For the text-containing cell, return its midpoint in (x, y) coordinate format. 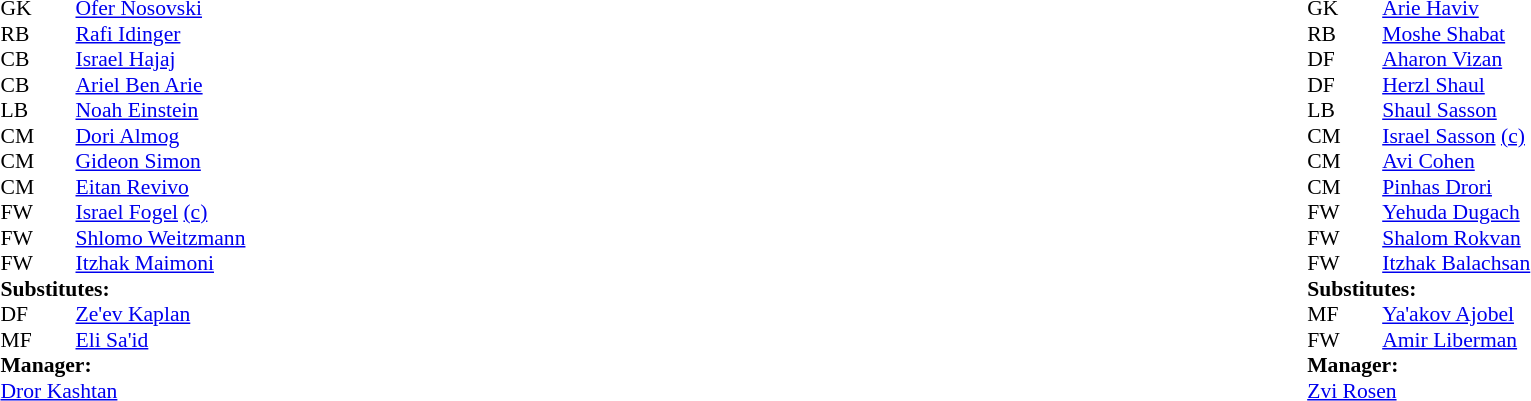
Ariel Ben Arie (161, 85)
Shaul Sasson (1456, 111)
Pinhas Drori (1456, 187)
Yehuda Dugach (1456, 213)
Ze'ev Kaplan (161, 315)
Herzl Shaul (1456, 85)
Eitan Revivo (161, 187)
Dori Almog (161, 136)
Gideon Simon (161, 161)
Eli Sa'id (161, 340)
Itzhak Maimoni (161, 263)
Amir Liberman (1456, 340)
Aharon Vizan (1456, 59)
Israel Sasson (c) (1456, 136)
Moshe Shabat (1456, 34)
Shlomo Weitzmann (161, 238)
Israel Hajaj (161, 59)
Avi Cohen (1456, 161)
Shalom Rokvan (1456, 238)
Noah Einstein (161, 111)
Itzhak Balachsan (1456, 263)
Rafi Idinger (161, 34)
Ya'akov Ajobel (1456, 315)
Israel Fogel (c) (161, 213)
